From the cell containing the given text, extract its center point as [x, y] coordinate. 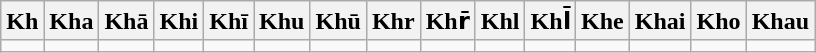
Khai [660, 21]
Khu [282, 21]
Khr [393, 21]
Khi [179, 21]
Khā [126, 21]
Khū [338, 21]
Khl̄ [550, 21]
Khī [229, 21]
Kh [22, 21]
Khe [603, 21]
Kho [718, 21]
Khau [780, 21]
Khr̄ [448, 21]
Kha [72, 21]
Khl [500, 21]
